Return (x, y) of the center of cell containing provided text 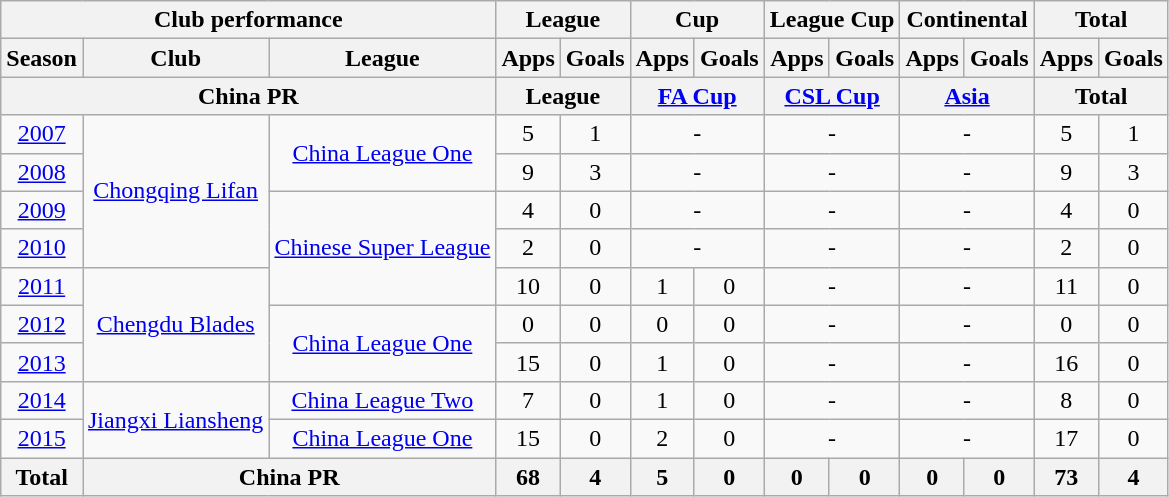
Club performance (248, 20)
73 (1066, 477)
8 (1066, 400)
Season (42, 58)
2012 (42, 324)
68 (528, 477)
2010 (42, 248)
2014 (42, 400)
2007 (42, 134)
2011 (42, 286)
Chinese Super League (382, 248)
16 (1066, 362)
Asia (967, 96)
China League Two (382, 400)
Jiangxi Liansheng (175, 419)
2013 (42, 362)
CSL Cup (832, 96)
2008 (42, 172)
11 (1066, 286)
2009 (42, 210)
Chengdu Blades (175, 324)
Cup (697, 20)
Continental (967, 20)
2015 (42, 438)
17 (1066, 438)
Chongqing Lifan (175, 191)
FA Cup (697, 96)
Club (175, 58)
League Cup (832, 20)
10 (528, 286)
7 (528, 400)
